Search for the cell housing the specified text and yield its [x, y] center coordinate. 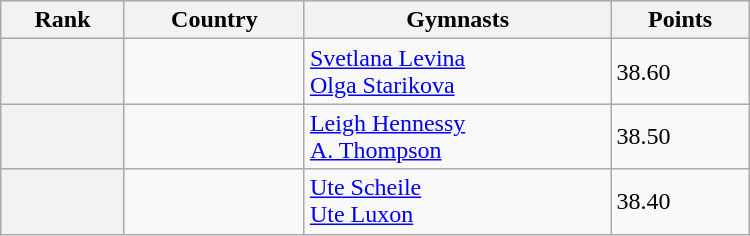
38.50 [680, 136]
Rank [63, 20]
38.40 [680, 202]
Svetlana Levina Olga Starikova [457, 72]
Gymnasts [457, 20]
Ute Scheile Ute Luxon [457, 202]
Country [214, 20]
Leigh Hennessy A. Thompson [457, 136]
Points [680, 20]
38.60 [680, 72]
